From the cell containing the given text, extract its center point as [x, y] coordinate. 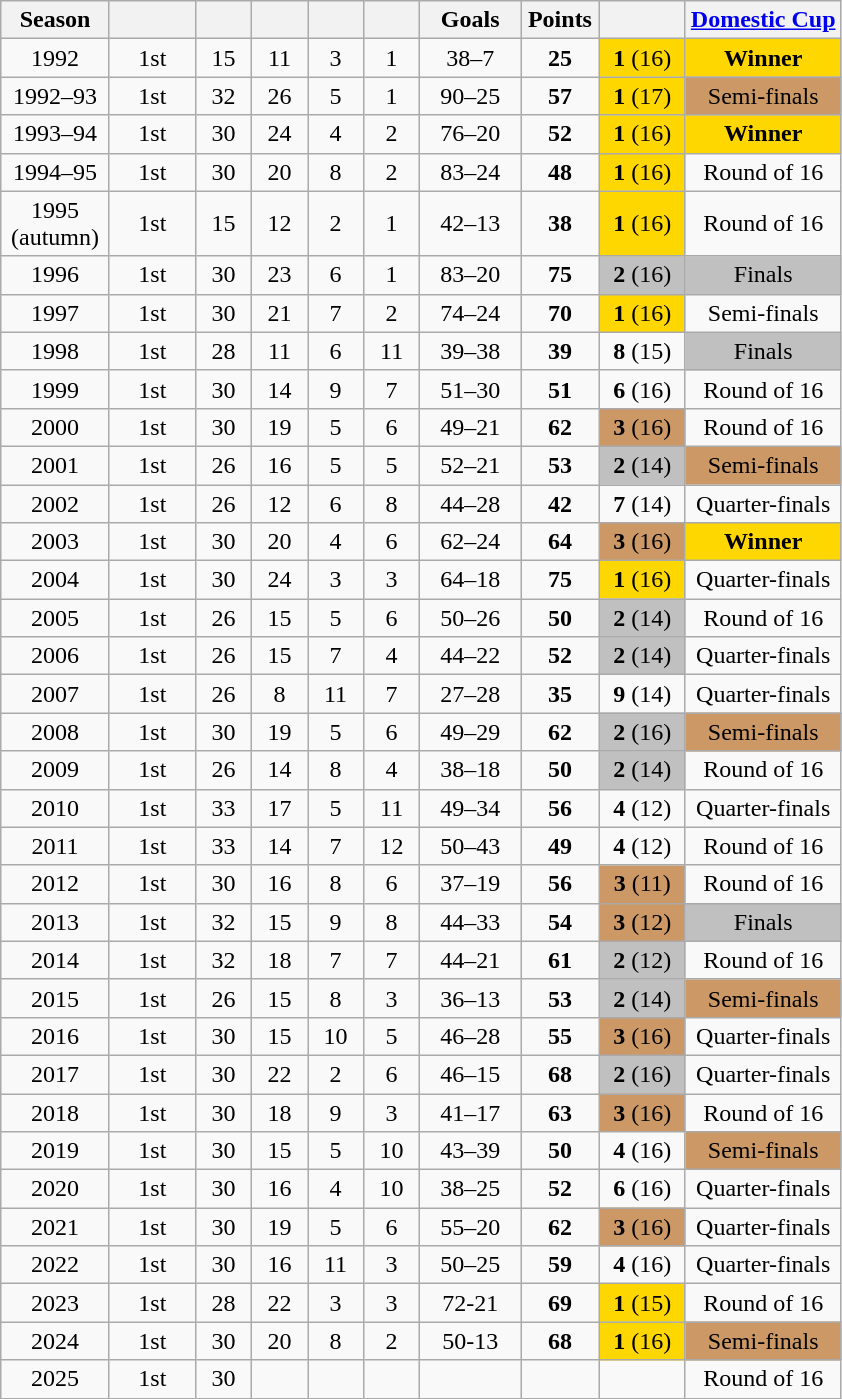
83–20 [470, 275]
1997 [56, 313]
2005 [56, 618]
2025 [56, 1379]
63 [560, 1113]
44–28 [470, 503]
49–21 [470, 427]
83–24 [470, 172]
50–25 [470, 1265]
2006 [56, 656]
1 (17) [642, 96]
1996 [56, 275]
2017 [56, 1074]
54 [560, 922]
2016 [56, 1036]
1 (15) [642, 1303]
41–17 [470, 1113]
2002 [56, 503]
44–21 [470, 960]
72-21 [470, 1303]
38–25 [470, 1189]
2019 [56, 1151]
2022 [56, 1265]
46–28 [470, 1036]
90–25 [470, 96]
25 [560, 58]
1993–94 [56, 134]
44–33 [470, 922]
49–29 [470, 732]
76–20 [470, 134]
2014 [56, 960]
57 [560, 96]
Domestic Cup [763, 20]
Goals [470, 20]
49–34 [470, 808]
39 [560, 351]
2000 [56, 427]
Points [560, 20]
35 [560, 694]
38–18 [470, 770]
2003 [56, 542]
69 [560, 1303]
2008 [56, 732]
23 [279, 275]
62–24 [470, 542]
1999 [56, 389]
2011 [56, 846]
21 [279, 313]
7 (14) [642, 503]
2015 [56, 998]
2024 [56, 1341]
36–13 [470, 998]
1994–95 [56, 172]
52–21 [470, 465]
2001 [56, 465]
2021 [56, 1227]
17 [279, 808]
1995 (autumn) [56, 224]
37–19 [470, 884]
64 [560, 542]
9 (14) [642, 694]
2013 [56, 922]
50–43 [470, 846]
3 (11) [642, 884]
2010 [56, 808]
74–24 [470, 313]
43–39 [470, 1151]
55–20 [470, 1227]
48 [560, 172]
38 [560, 224]
3 (12) [642, 922]
59 [560, 1265]
2020 [56, 1189]
51 [560, 389]
2004 [56, 580]
55 [560, 1036]
27–28 [470, 694]
2009 [56, 770]
51–30 [470, 389]
1998 [56, 351]
2018 [56, 1113]
2007 [56, 694]
61 [560, 960]
2023 [56, 1303]
2012 [56, 884]
44–22 [470, 656]
49 [560, 846]
50-13 [470, 1341]
50–26 [470, 618]
8 (15) [642, 351]
1992 [56, 58]
46–15 [470, 1074]
39–38 [470, 351]
42 [560, 503]
64–18 [470, 580]
42–13 [470, 224]
38–7 [470, 58]
Season [56, 20]
1992–93 [56, 96]
70 [560, 313]
2 (12) [642, 960]
